Output the [x, y] coordinate of the center of the cell containing the given text.  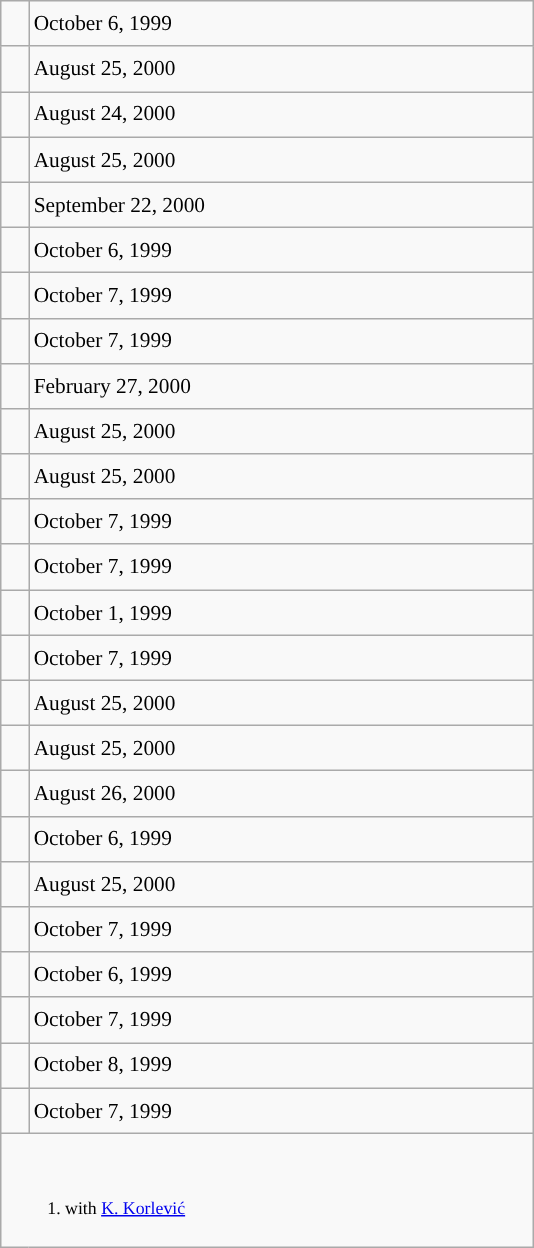
August 24, 2000 [282, 114]
October 8, 1999 [282, 1066]
August 26, 2000 [282, 794]
February 27, 2000 [282, 386]
with K. Korlević [267, 1190]
October 1, 1999 [282, 612]
September 22, 2000 [282, 204]
